Return the [X, Y] coordinate for the center point of the cell that contains the specified text.  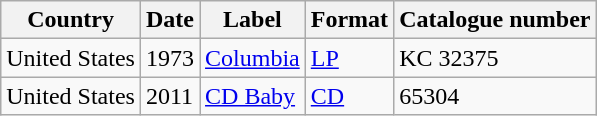
CD Baby [253, 96]
1973 [170, 58]
Label [253, 20]
Format [349, 20]
2011 [170, 96]
Country [71, 20]
Date [170, 20]
Catalogue number [495, 20]
65304 [495, 96]
KC 32375 [495, 58]
CD [349, 96]
LP [349, 58]
Columbia [253, 58]
